Scan for the cell matching the given text and deliver its [x, y] coordinate at center. 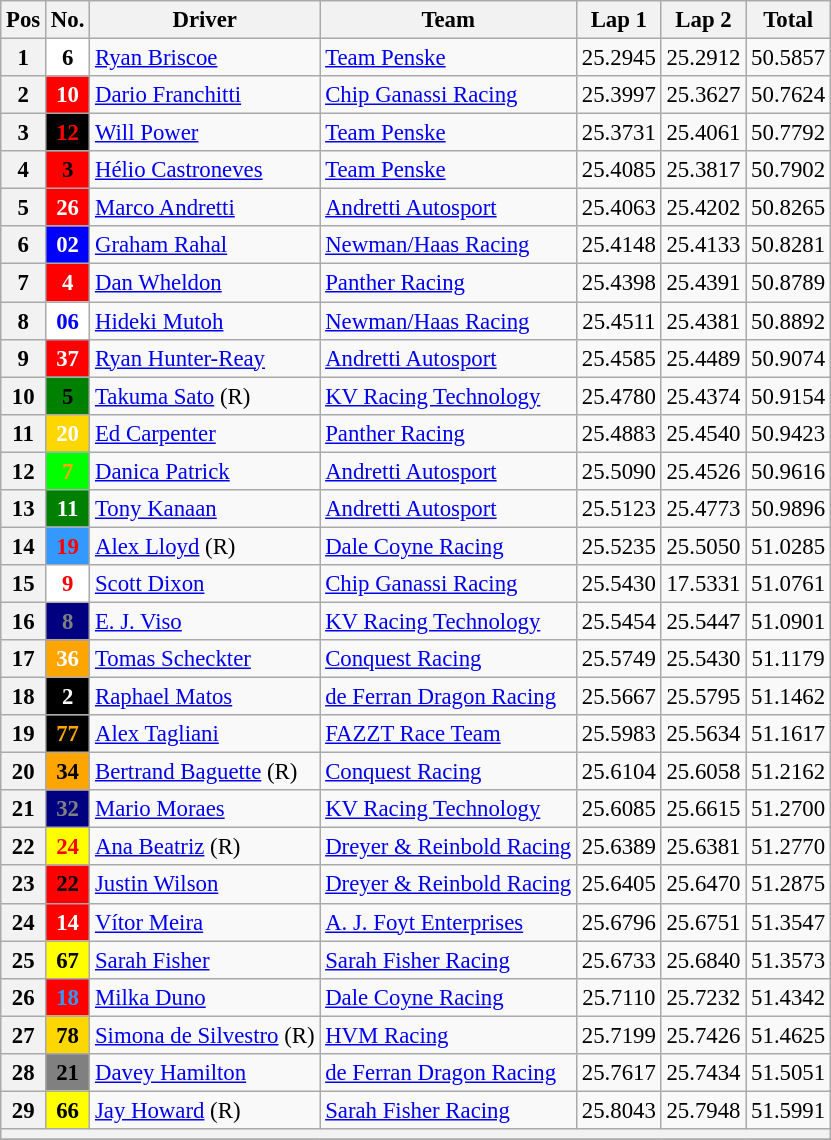
Ryan Briscoe [205, 58]
Hélio Castroneves [205, 170]
Milka Duno [205, 997]
Total [788, 20]
25.7199 [620, 1035]
25.7434 [704, 1073]
51.5051 [788, 1073]
25.5050 [704, 546]
51.1179 [788, 659]
25.6085 [620, 809]
25.6058 [704, 772]
Davey Hamilton [205, 1073]
Dario Franchitti [205, 95]
50.8281 [788, 245]
51.2875 [788, 885]
25.4202 [704, 208]
25.3731 [620, 133]
25.5090 [620, 471]
25.7110 [620, 997]
25.5235 [620, 546]
Raphael Matos [205, 697]
25.5795 [704, 697]
Tony Kanaan [205, 509]
25.2945 [620, 58]
50.7902 [788, 170]
25.3997 [620, 95]
25.4063 [620, 208]
16 [24, 621]
51.5991 [788, 1110]
51.2162 [788, 772]
51.4342 [788, 997]
25.4085 [620, 170]
25.7232 [704, 997]
17 [24, 659]
50.8789 [788, 283]
51.1462 [788, 697]
Graham Rahal [205, 245]
1 [24, 58]
50.7624 [788, 95]
25.4398 [620, 283]
25.6615 [704, 809]
Takuma Sato (R) [205, 396]
Jay Howard (R) [205, 1110]
25.5983 [620, 734]
50.9616 [788, 471]
No. [68, 20]
67 [68, 960]
13 [24, 509]
Lap 1 [620, 20]
25.3817 [704, 170]
25.4148 [620, 245]
25.4526 [704, 471]
25.4883 [620, 433]
06 [68, 321]
Ryan Hunter-Reay [205, 358]
Vítor Meira [205, 922]
25.8043 [620, 1110]
25.5123 [620, 509]
25.7948 [704, 1110]
50.9074 [788, 358]
77 [68, 734]
Pos [24, 20]
23 [24, 885]
25.6733 [620, 960]
51.3547 [788, 922]
Marco Andretti [205, 208]
Mario Moraes [205, 809]
25.6405 [620, 885]
37 [68, 358]
27 [24, 1035]
25.4780 [620, 396]
25.5454 [620, 621]
25.6389 [620, 847]
50.8892 [788, 321]
25.3627 [704, 95]
50.9154 [788, 396]
25.6470 [704, 885]
51.0285 [788, 546]
25.4061 [704, 133]
E. J. Viso [205, 621]
25.7426 [704, 1035]
25 [24, 960]
25.6751 [704, 922]
Dan Wheldon [205, 283]
28 [24, 1073]
25.5667 [620, 697]
02 [68, 245]
25.6104 [620, 772]
51.0901 [788, 621]
25.4374 [704, 396]
34 [68, 772]
Scott Dixon [205, 584]
Bertrand Baguette (R) [205, 772]
Ana Beatriz (R) [205, 847]
Hideki Mutoh [205, 321]
50.8265 [788, 208]
25.7617 [620, 1073]
Danica Patrick [205, 471]
51.3573 [788, 960]
Alex Lloyd (R) [205, 546]
32 [68, 809]
Tomas Scheckter [205, 659]
25.6381 [704, 847]
51.0761 [788, 584]
25.2912 [704, 58]
Simona de Silvestro (R) [205, 1035]
Justin Wilson [205, 885]
51.1617 [788, 734]
25.6840 [704, 960]
50.9896 [788, 509]
Sarah Fisher [205, 960]
25.4585 [620, 358]
25.4381 [704, 321]
25.4540 [704, 433]
HVM Racing [448, 1035]
25.6796 [620, 922]
25.5749 [620, 659]
25.4133 [704, 245]
36 [68, 659]
50.9423 [788, 433]
66 [68, 1110]
78 [68, 1035]
25.4489 [704, 358]
15 [24, 584]
29 [24, 1110]
25.4511 [620, 321]
50.7792 [788, 133]
Alex Tagliani [205, 734]
51.2770 [788, 847]
51.2700 [788, 809]
Team [448, 20]
25.4391 [704, 283]
Driver [205, 20]
17.5331 [704, 584]
Will Power [205, 133]
Lap 2 [704, 20]
25.4773 [704, 509]
50.5857 [788, 58]
25.5447 [704, 621]
A. J. Foyt Enterprises [448, 922]
51.4625 [788, 1035]
FAZZT Race Team [448, 734]
25.5634 [704, 734]
Ed Carpenter [205, 433]
